Search for the cell housing the specified text and yield its (x, y) center coordinate. 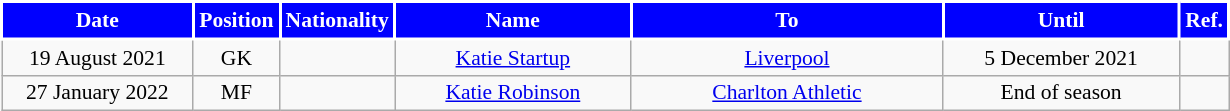
5 December 2021 (1062, 57)
27 January 2022 (98, 93)
MF (236, 93)
Katie Startup (514, 57)
To (787, 20)
19 August 2021 (98, 57)
Liverpool (787, 57)
Nationality (338, 20)
Ref. (1204, 20)
Name (514, 20)
End of season (1062, 93)
Katie Robinson (514, 93)
GK (236, 57)
Position (236, 20)
Charlton Athletic (787, 93)
Date (98, 20)
Until (1062, 20)
